Identify which cell holds the provided text, then report its [X, Y] central coordinate. 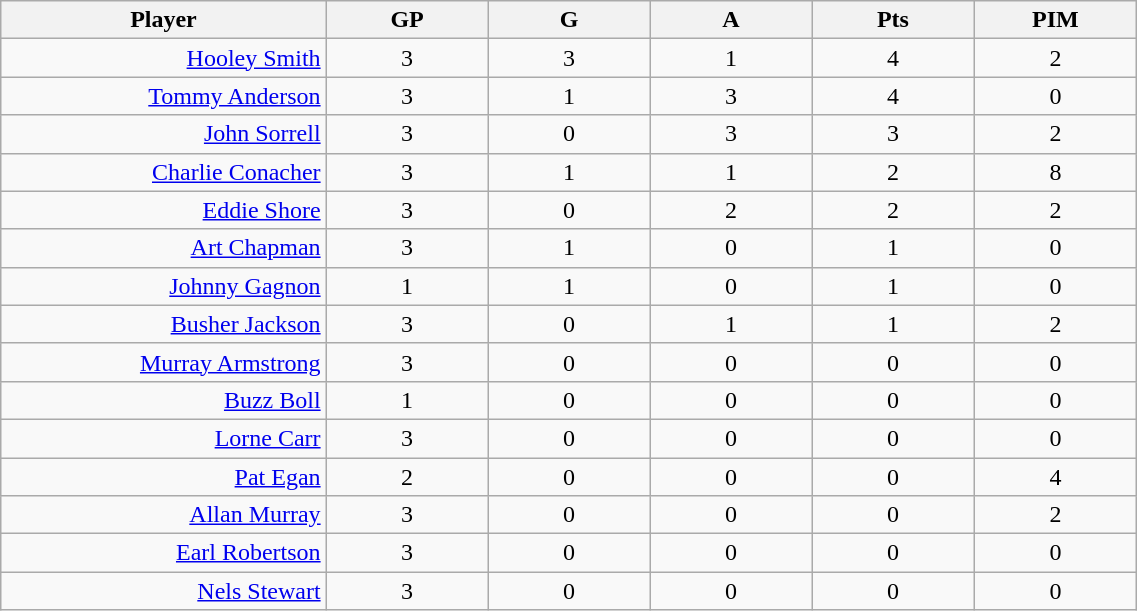
Pat Egan [164, 477]
Pts [893, 20]
8 [1056, 172]
Player [164, 20]
Lorne Carr [164, 438]
G [569, 20]
John Sorrell [164, 134]
Hooley Smith [164, 58]
Murray Armstrong [164, 362]
GP [407, 20]
Earl Robertson [164, 553]
Busher Jackson [164, 324]
Allan Murray [164, 515]
Charlie Conacher [164, 172]
PIM [1056, 20]
Nels Stewart [164, 591]
Buzz Boll [164, 400]
Tommy Anderson [164, 96]
Eddie Shore [164, 210]
A [731, 20]
Johnny Gagnon [164, 286]
Art Chapman [164, 248]
